Locate the cell with the specified text and output its (x, y) center coordinate. 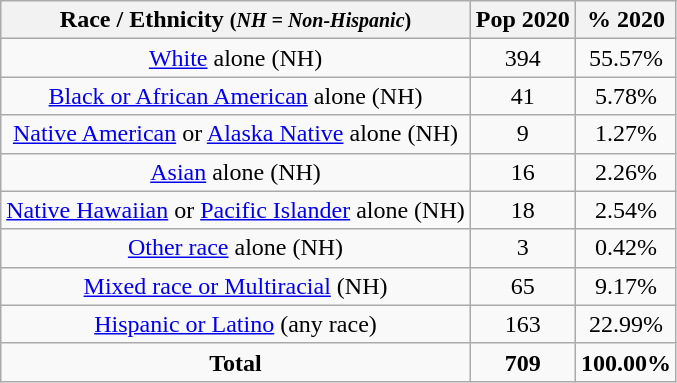
55.57% (626, 58)
0.42% (626, 248)
709 (522, 362)
Native American or Alaska Native alone (NH) (236, 134)
41 (522, 96)
Mixed race or Multiracial (NH) (236, 286)
Black or African American alone (NH) (236, 96)
65 (522, 286)
5.78% (626, 96)
Pop 2020 (522, 20)
16 (522, 172)
2.54% (626, 210)
9 (522, 134)
Hispanic or Latino (any race) (236, 324)
9.17% (626, 286)
3 (522, 248)
White alone (NH) (236, 58)
100.00% (626, 362)
1.27% (626, 134)
Race / Ethnicity (NH = Non-Hispanic) (236, 20)
Total (236, 362)
Other race alone (NH) (236, 248)
163 (522, 324)
2.26% (626, 172)
% 2020 (626, 20)
18 (522, 210)
22.99% (626, 324)
394 (522, 58)
Asian alone (NH) (236, 172)
Native Hawaiian or Pacific Islander alone (NH) (236, 210)
